Scan for the cell matching the given text and deliver its [x, y] coordinate at center. 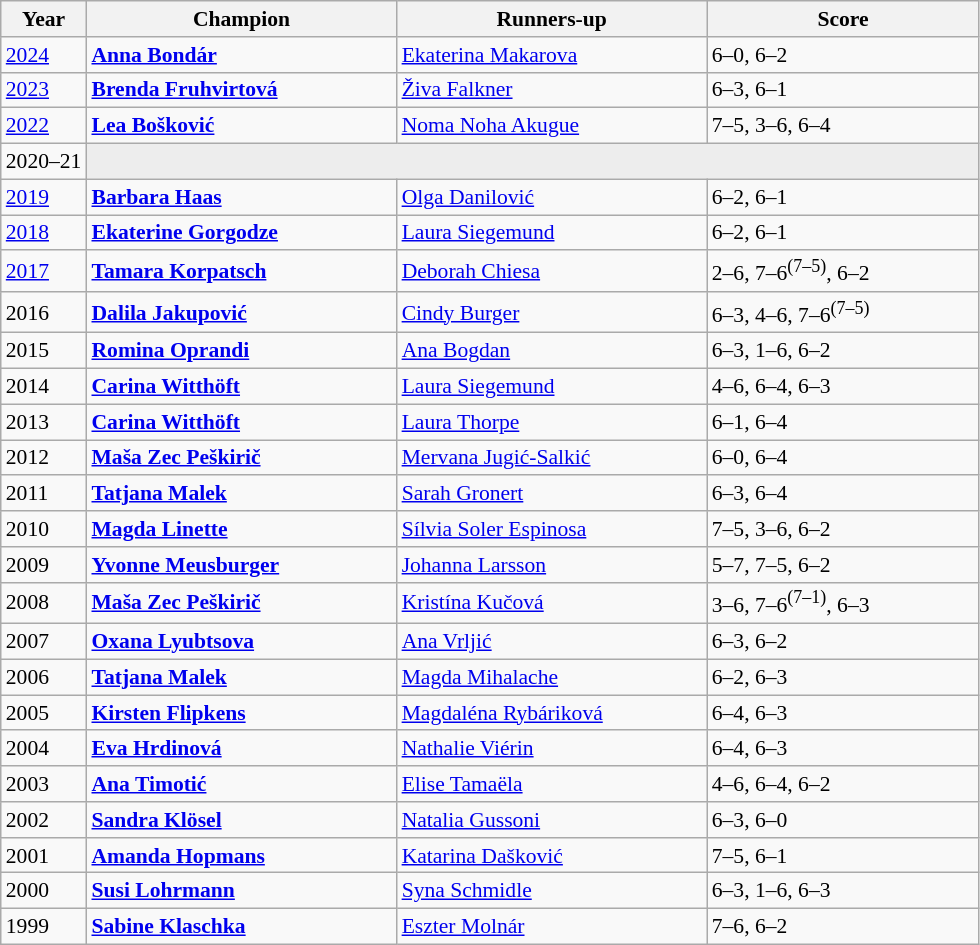
2003 [44, 784]
Magda Linette [241, 529]
Amanda Hopmans [241, 856]
2023 [44, 90]
6–3, 4–6, 7–6(7–5) [844, 312]
6–3, 6–2 [844, 642]
2011 [44, 494]
2016 [44, 312]
7–5, 3–6, 6–4 [844, 126]
2013 [44, 422]
Yvonne Meusburger [241, 565]
6–3, 6–0 [844, 820]
2015 [44, 351]
Johanna Larsson [552, 565]
Ana Bogdan [552, 351]
Laura Thorpe [552, 422]
Lea Bošković [241, 126]
Anna Bondár [241, 55]
2–6, 7–6(7–5), 6–2 [844, 272]
2022 [44, 126]
Champion [241, 19]
Tamara Korpatsch [241, 272]
Katarina Dašković [552, 856]
2004 [44, 749]
Elise Tamaëla [552, 784]
Eva Hrdinová [241, 749]
6–3, 1–6, 6–3 [844, 891]
Sabine Klaschka [241, 927]
Mervana Jugić-Salkić [552, 458]
7–5, 3–6, 6–2 [844, 529]
5–7, 7–5, 6–2 [844, 565]
4–6, 6–4, 6–3 [844, 387]
7–5, 6–1 [844, 856]
Runners-up [552, 19]
6–3, 1–6, 6–2 [844, 351]
1999 [44, 927]
Kristína Kučová [552, 604]
Dalila Jakupović [241, 312]
Magdaléna Rybáriková [552, 713]
2009 [44, 565]
2010 [44, 529]
Ana Timotić [241, 784]
Eszter Molnár [552, 927]
2020–21 [44, 162]
Olga Danilović [552, 197]
2012 [44, 458]
Sílvia Soler Espinosa [552, 529]
2019 [44, 197]
Sandra Klösel [241, 820]
Noma Noha Akugue [552, 126]
2002 [44, 820]
Ekaterine Gorgodze [241, 233]
2018 [44, 233]
7–6, 6–2 [844, 927]
2014 [44, 387]
Natalia Gussoni [552, 820]
2001 [44, 856]
2007 [44, 642]
Brenda Fruhvirtová [241, 90]
6–0, 6–4 [844, 458]
4–6, 6–4, 6–2 [844, 784]
Barbara Haas [241, 197]
Oxana Lyubtsova [241, 642]
2008 [44, 604]
Susi Lohrmann [241, 891]
Magda Mihalache [552, 677]
2000 [44, 891]
Ana Vrljić [552, 642]
Sarah Gronert [552, 494]
Kirsten Flipkens [241, 713]
Nathalie Viérin [552, 749]
2006 [44, 677]
Cindy Burger [552, 312]
6–2, 6–3 [844, 677]
Živa Falkner [552, 90]
2024 [44, 55]
3–6, 7–6(7–1), 6–3 [844, 604]
Syna Schmidle [552, 891]
Ekaterina Makarova [552, 55]
6–1, 6–4 [844, 422]
6–3, 6–1 [844, 90]
2017 [44, 272]
6–0, 6–2 [844, 55]
Romina Oprandi [241, 351]
Deborah Chiesa [552, 272]
6–3, 6–4 [844, 494]
Year [44, 19]
Score [844, 19]
2005 [44, 713]
